Return (X, Y) of the center of cell containing provided text 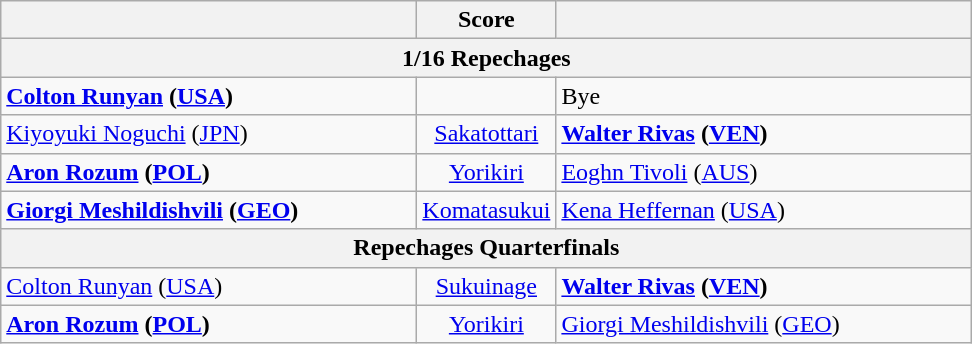
Kiyoyuki Noguchi (JPN) (209, 134)
Repechages Quarterfinals (486, 248)
Bye (764, 96)
Eoghn Tivoli (AUS) (764, 172)
Sukuinage (486, 286)
Kena Heffernan (USA) (764, 210)
Komatasukui (486, 210)
Sakatottari (486, 134)
Score (486, 20)
1/16 Repechages (486, 58)
